Search for the cell housing the specified text and yield its [X, Y] center coordinate. 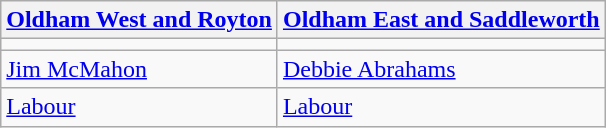
Jim McMahon [140, 69]
Oldham West and Royton [140, 20]
Debbie Abrahams [441, 69]
Oldham East and Saddleworth [441, 20]
